Identify which cell holds the provided text, then report its [x, y] central coordinate. 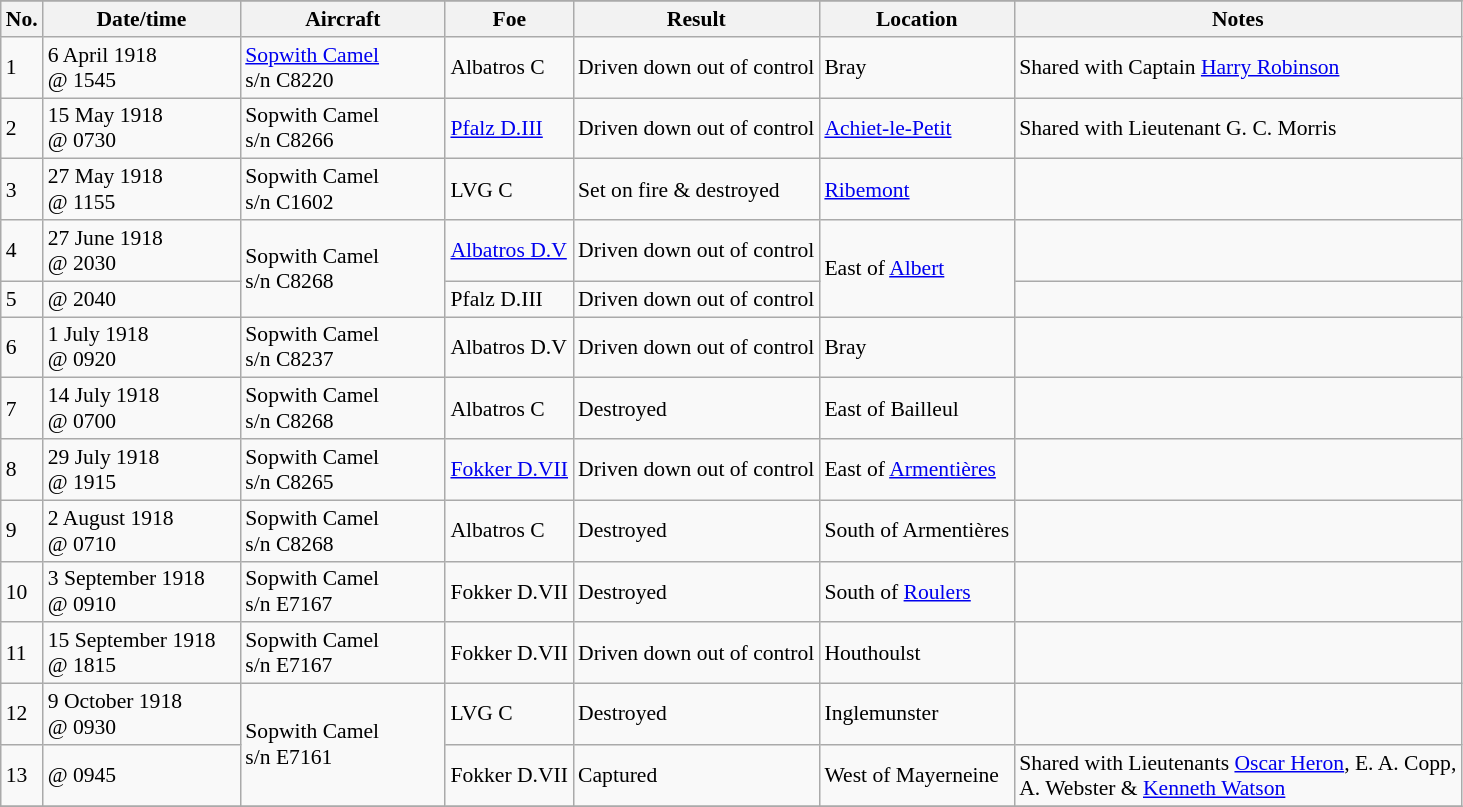
15 September 1918@ 1815 [142, 654]
9 [22, 530]
Shared with Lieutenant G. C. Morris [1238, 128]
8 [22, 470]
Location [916, 19]
9 October 1918@ 0930 [142, 714]
7 [22, 408]
Set on fire & destroyed [696, 190]
Sopwith Camels/n C8237 [342, 348]
East of Armentières [916, 470]
South of Roulers [916, 592]
11 [22, 654]
Foe [509, 19]
Sopwith Camels/n C1602 [342, 190]
13 [22, 776]
West of Mayerneine [916, 776]
6 April 1918@ 1545 [142, 68]
1 July 1918@ 0920 [142, 348]
South of Armentières [916, 530]
29 July 1918@ 1915 [142, 470]
East of Bailleul [916, 408]
3 [22, 190]
Sopwith Camels/n C8266 [342, 128]
Inglemunster [916, 714]
Captured [696, 776]
15 May 1918@ 0730 [142, 128]
2 [22, 128]
No. [22, 19]
14 July 1918@ 0700 [142, 408]
Houthoulst [916, 654]
1 [22, 68]
12 [22, 714]
Date/time [142, 19]
Shared with Captain Harry Robinson [1238, 68]
Sopwith Camels/n C8265 [342, 470]
Sopwith Camels/n C8220 [342, 68]
Sopwith Camels/n E7161 [342, 745]
Notes [1238, 19]
10 [22, 592]
27 June 1918@ 2030 [142, 250]
2 August 1918@ 0710 [142, 530]
Achiet-le-Petit [916, 128]
Result [696, 19]
@ 0945 [142, 776]
3 September 1918@ 0910 [142, 592]
4 [22, 250]
Ribemont [916, 190]
Shared with Lieutenants Oscar Heron, E. A. Copp,A. Webster & Kenneth Watson [1238, 776]
5 [22, 299]
Aircraft [342, 19]
6 [22, 348]
East of Albert [916, 268]
27 May 1918@ 1155 [142, 190]
@ 2040 [142, 299]
